Scan for the cell matching the given text and deliver its (x, y) coordinate at center. 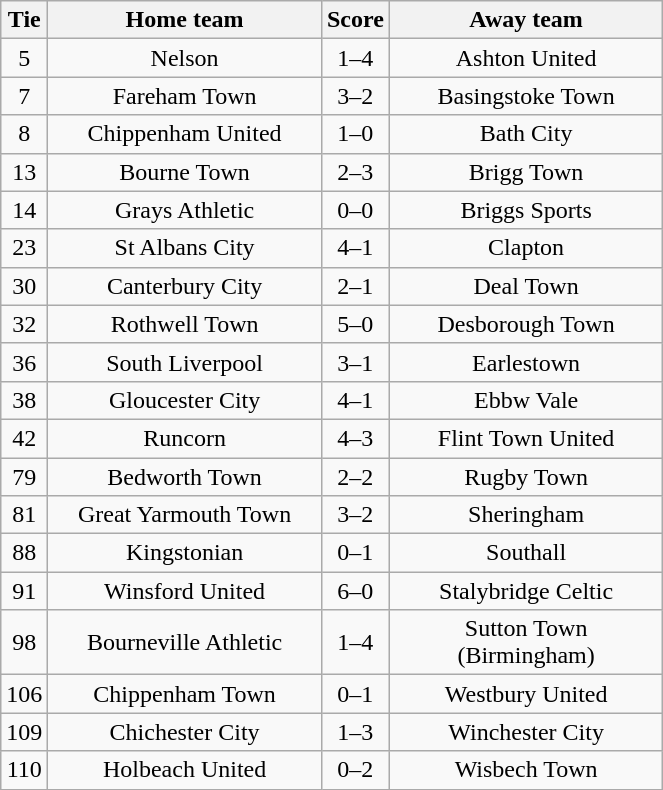
Briggs Sports (526, 210)
Clapton (526, 248)
2–3 (355, 172)
3–1 (355, 362)
Tie (24, 20)
Gloucester City (185, 400)
Bourne Town (185, 172)
Westbury United (526, 694)
Ebbw Vale (526, 400)
81 (24, 515)
Away team (526, 20)
Deal Town (526, 286)
5 (24, 58)
14 (24, 210)
Bedworth Town (185, 477)
South Liverpool (185, 362)
Great Yarmouth Town (185, 515)
13 (24, 172)
1–0 (355, 134)
110 (24, 770)
Canterbury City (185, 286)
6–0 (355, 591)
Score (355, 20)
Chichester City (185, 732)
98 (24, 642)
2–1 (355, 286)
1–3 (355, 732)
Winsford United (185, 591)
Winchester City (526, 732)
Holbeach United (185, 770)
Kingstonian (185, 553)
Grays Athletic (185, 210)
4–3 (355, 438)
Flint Town United (526, 438)
Rugby Town (526, 477)
Basingstoke Town (526, 96)
23 (24, 248)
Stalybridge Celtic (526, 591)
St Albans City (185, 248)
Chippenham Town (185, 694)
91 (24, 591)
2–2 (355, 477)
42 (24, 438)
Brigg Town (526, 172)
88 (24, 553)
5–0 (355, 324)
36 (24, 362)
Chippenham United (185, 134)
Sheringham (526, 515)
109 (24, 732)
30 (24, 286)
Wisbech Town (526, 770)
Home team (185, 20)
8 (24, 134)
Fareham Town (185, 96)
Bath City (526, 134)
0–2 (355, 770)
Sutton Town (Birmingham) (526, 642)
106 (24, 694)
Southall (526, 553)
Earlestown (526, 362)
Nelson (185, 58)
32 (24, 324)
Ashton United (526, 58)
Rothwell Town (185, 324)
38 (24, 400)
Runcorn (185, 438)
Bourneville Athletic (185, 642)
7 (24, 96)
79 (24, 477)
Desborough Town (526, 324)
0–0 (355, 210)
